Scan for the cell matching the given text and deliver its (x, y) coordinate at center. 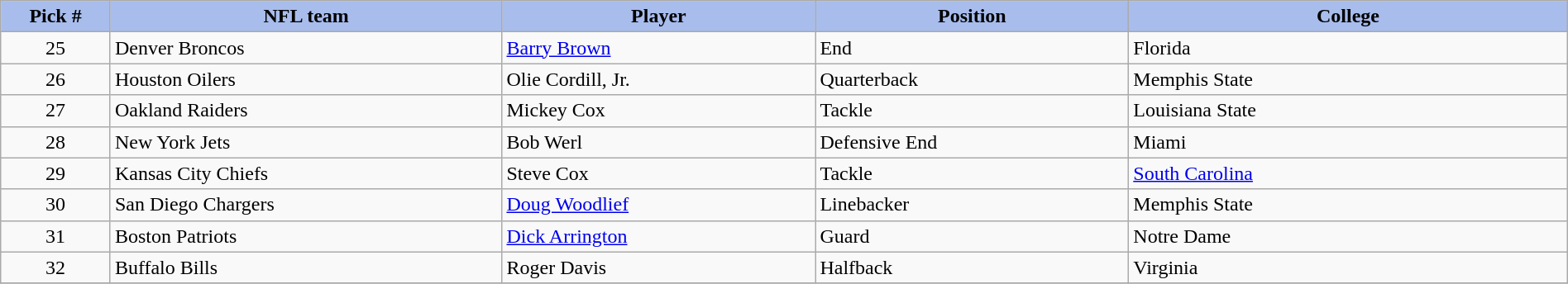
Miami (1348, 142)
28 (56, 142)
Steve Cox (658, 173)
Buffalo Bills (306, 267)
Barry Brown (658, 48)
Virginia (1348, 267)
College (1348, 17)
Denver Broncos (306, 48)
NFL team (306, 17)
Defensive End (973, 142)
San Diego Chargers (306, 205)
32 (56, 267)
South Carolina (1348, 173)
26 (56, 79)
Boston Patriots (306, 236)
Linebacker (973, 205)
Pick # (56, 17)
31 (56, 236)
Dick Arrington (658, 236)
Houston Oilers (306, 79)
Bob Werl (658, 142)
Halfback (973, 267)
Quarterback (973, 79)
29 (56, 173)
Position (973, 17)
New York Jets (306, 142)
Notre Dame (1348, 236)
Florida (1348, 48)
Player (658, 17)
Louisiana State (1348, 111)
Doug Woodlief (658, 205)
Guard (973, 236)
Mickey Cox (658, 111)
Kansas City Chiefs (306, 173)
Olie Cordill, Jr. (658, 79)
25 (56, 48)
30 (56, 205)
Oakland Raiders (306, 111)
End (973, 48)
Roger Davis (658, 267)
27 (56, 111)
